Detect which cell encompasses the target text, then output its [X, Y] center coordinate. 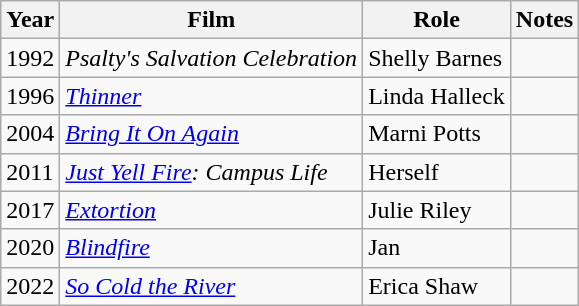
Blindfire [212, 248]
2022 [30, 286]
Psalty's Salvation Celebration [212, 58]
1996 [30, 96]
Julie Riley [437, 210]
Jan [437, 248]
Linda Halleck [437, 96]
Bring It On Again [212, 134]
Erica Shaw [437, 286]
Film [212, 20]
2017 [30, 210]
Notes [544, 20]
1992 [30, 58]
Thinner [212, 96]
Just Yell Fire: Campus Life [212, 172]
So Cold the River [212, 286]
2011 [30, 172]
2020 [30, 248]
Year [30, 20]
Role [437, 20]
Marni Potts [437, 134]
Shelly Barnes [437, 58]
Extortion [212, 210]
Herself [437, 172]
2004 [30, 134]
